Identify which cell holds the provided text, then report its (X, Y) central coordinate. 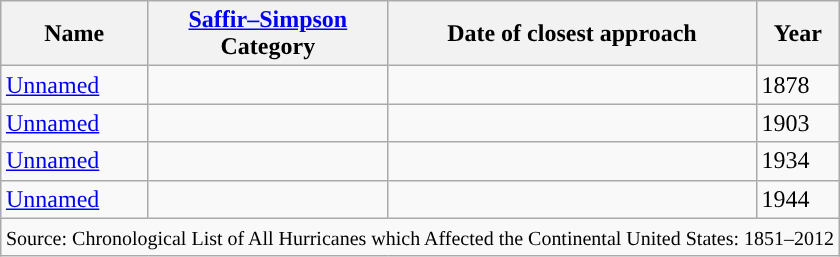
1944 (798, 199)
Year (798, 34)
Saffir–SimpsonCategory (268, 34)
1903 (798, 123)
Date of closest approach (572, 34)
1878 (798, 85)
Source: Chronological List of All Hurricanes which Affected the Continental United States: 1851–2012 (420, 237)
Name (74, 34)
1934 (798, 161)
